From the cell containing the given text, extract its center point as [x, y] coordinate. 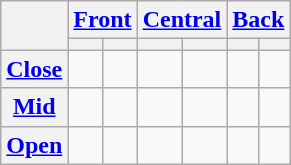
Open [34, 145]
Front [102, 20]
Mid [34, 107]
Central [182, 20]
Close [34, 69]
Back [258, 20]
